Return the (x, y) coordinate for the center point of the cell that contains the specified text.  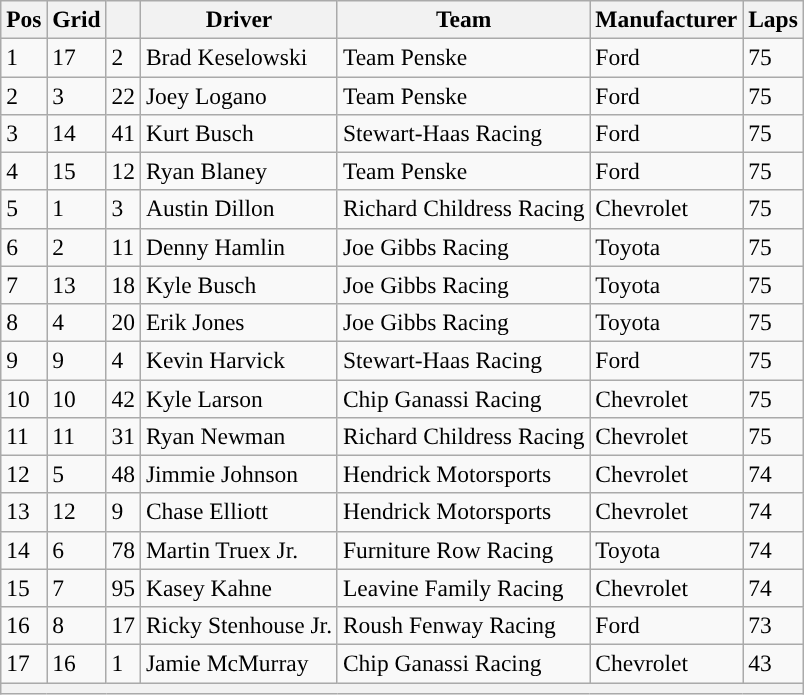
Kevin Harvick (238, 360)
Roush Fenway Racing (463, 625)
18 (123, 285)
31 (123, 436)
Kasey Kahne (238, 588)
Ryan Newman (238, 436)
Driver (238, 19)
Team (463, 19)
Furniture Row Racing (463, 550)
Pos (24, 19)
22 (123, 95)
Manufacturer (666, 19)
Chase Elliott (238, 512)
Ricky Stenhouse Jr. (238, 625)
Kurt Busch (238, 133)
Laps (774, 19)
20 (123, 322)
Jimmie Johnson (238, 474)
41 (123, 133)
Denny Hamlin (238, 247)
78 (123, 550)
Leavine Family Racing (463, 588)
Martin Truex Jr. (238, 550)
95 (123, 588)
73 (774, 625)
Joey Logano (238, 95)
Ryan Blaney (238, 171)
Austin Dillon (238, 209)
42 (123, 398)
Jamie McMurray (238, 663)
Kyle Busch (238, 285)
48 (123, 474)
Kyle Larson (238, 398)
Grid (76, 19)
Erik Jones (238, 322)
Brad Keselowski (238, 57)
43 (774, 663)
